Output the (X, Y) coordinate of the center of the cell containing the given text.  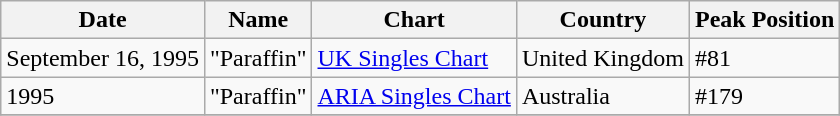
Country (602, 20)
ARIA Singles Chart (414, 96)
Date (103, 20)
Chart (414, 20)
UK Singles Chart (414, 58)
Australia (602, 96)
September 16, 1995 (103, 58)
#179 (764, 96)
Peak Position (764, 20)
Name (258, 20)
#81 (764, 58)
1995 (103, 96)
United Kingdom (602, 58)
